Scan for the cell matching the given text and deliver its [x, y] coordinate at center. 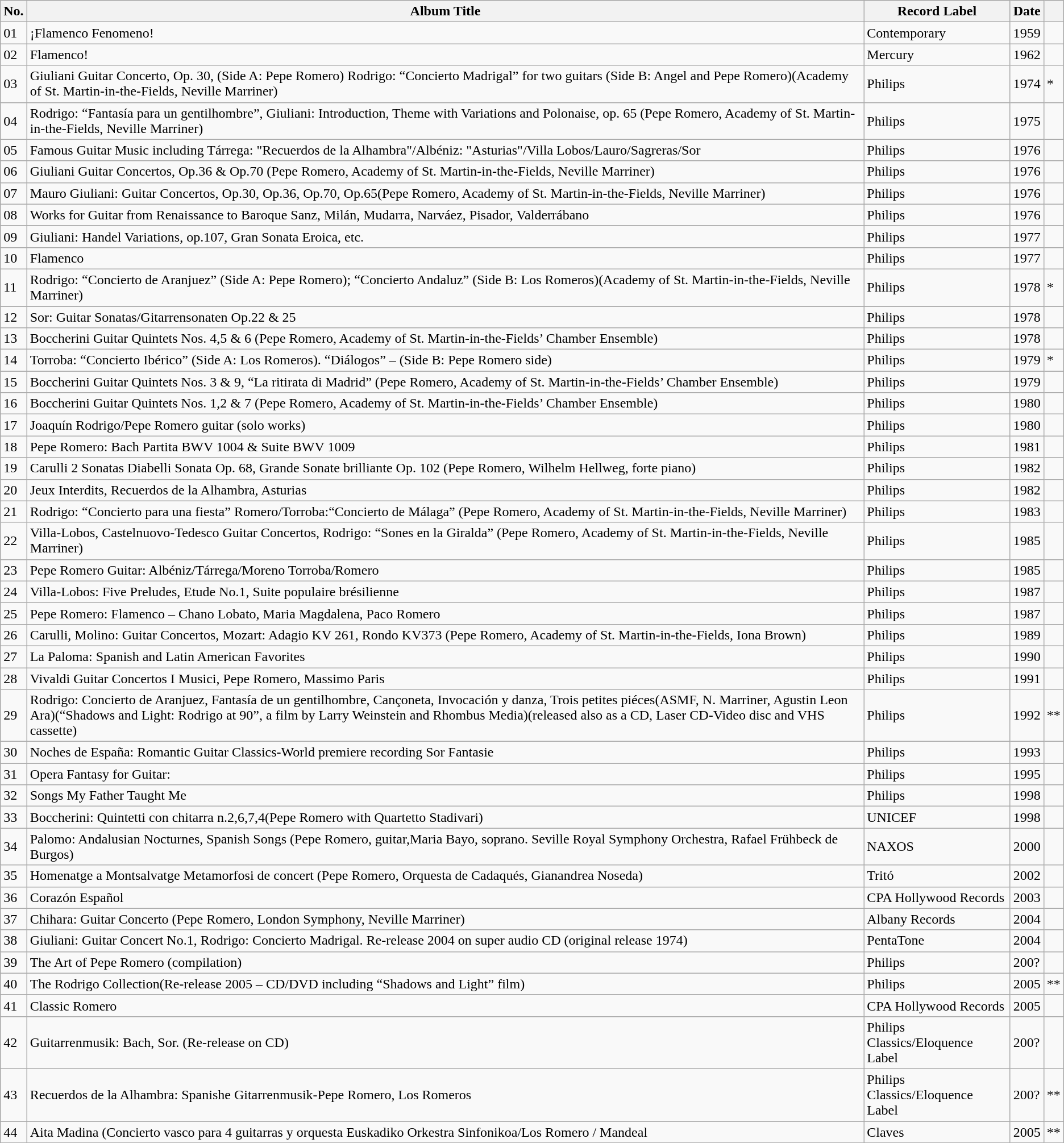
1981 [1026, 447]
Date [1026, 11]
Giuliani: Handel Variations, op.107, Gran Sonata Eroica, etc. [446, 236]
Tritó [937, 876]
06 [14, 172]
Sor: Guitar Sonatas/Gitarrensonaten Op.22 & 25 [446, 317]
Famous Guitar Music including Tárrega: "Recuerdos de la Alhambra"/Albéniz: "Asturias"/Villa Lobos/Lauro/Sagreras/Sor [446, 150]
1983 [1026, 512]
24 [14, 592]
23 [14, 570]
Contemporary [937, 33]
Vivaldi Guitar Concertos I Musici, Pepe Romero, Massimo Paris [446, 678]
The Art of Pepe Romero (compilation) [446, 962]
Flamenco! [446, 55]
04 [14, 120]
Mauro Giuliani: Guitar Concertos, Op.30, Op.36, Op.70, Op.65(Pepe Romero, Academy of St. Martin-in-the-Fields, Neville Marriner) [446, 193]
Boccherini Guitar Quintets Nos. 3 & 9, “La ritirata di Madrid” (Pepe Romero, Academy of St. Martin-in-the-Fields’ Chamber Ensemble) [446, 382]
08 [14, 215]
Album Title [446, 11]
40 [14, 984]
Works for Guitar from Renaissance to Baroque Sanz, Milán, Mudarra, Narváez, Pisador, Valderrábano [446, 215]
1962 [1026, 55]
Albany Records [937, 919]
1995 [1026, 774]
Corazón Español [446, 897]
Torroba: “Concierto Ibérico” (Side A: Los Romeros). “Diálogos” – (Side B: Pepe Romero side) [446, 360]
Recuerdos de la Alhambra: Spanishe Gitarrenmusik-Pepe Romero, Los Romeros [446, 1095]
29 [14, 716]
02 [14, 55]
28 [14, 678]
1974 [1026, 84]
Boccherini Guitar Quintets Nos. 1,2 & 7 (Pepe Romero, Academy of St. Martin-in-the-Fields’ Chamber Ensemble) [446, 404]
Pepe Romero: Flamenco – Chano Lobato, Maria Magdalena, Paco Romero [446, 613]
Jeux Interdits, Recuerdos de la Alhambra, Asturias [446, 490]
36 [14, 897]
34 [14, 847]
Rodrigo: “Concierto para una fiesta” Romero/Torroba:“Concierto de Málaga” (Pepe Romero, Academy of St. Martin-in-the-Fields, Neville Marriner) [446, 512]
Songs My Father Taught Me [446, 796]
Boccherini: Quintetti con chitarra n.2,6,7,4(Pepe Romero with Quartetto Stadivari) [446, 817]
20 [14, 490]
35 [14, 876]
Palomo: Andalusian Nocturnes, Spanish Songs (Pepe Romero, guitar,Maria Bayo, soprano. Seville Royal Symphony Orchestra, Rafael Frühbeck de Burgos) [446, 847]
30 [14, 753]
22 [14, 541]
1992 [1026, 716]
Claves [937, 1132]
42 [14, 1042]
26 [14, 635]
Flamenco [446, 258]
07 [14, 193]
18 [14, 447]
Record Label [937, 11]
33 [14, 817]
25 [14, 613]
2002 [1026, 876]
03 [14, 84]
09 [14, 236]
13 [14, 339]
44 [14, 1132]
UNICEF [937, 817]
1959 [1026, 33]
Aita Madina (Concierto vasco para 4 guitarras y orquesta Euskadiko Orkestra Sinfonikoa/Los Romero / Mandeal [446, 1132]
10 [14, 258]
38 [14, 941]
39 [14, 962]
11 [14, 288]
La Paloma: Spanish and Latin American Favorites [446, 656]
43 [14, 1095]
14 [14, 360]
1975 [1026, 120]
41 [14, 1005]
Mercury [937, 55]
Chihara: Guitar Concerto (Pepe Romero, London Symphony, Neville Marriner) [446, 919]
NAXOS [937, 847]
15 [14, 382]
27 [14, 656]
19 [14, 468]
The Rodrigo Collection(Re-release 2005 – CD/DVD including “Shadows and Light” film) [446, 984]
Noches de España: Romantic Guitar Classics-World premiere recording Sor Fantasie [446, 753]
Carulli, Molino: Guitar Concertos, Mozart: Adagio KV 261, Rondo KV373 (Pepe Romero, Academy of St. Martin-in-the-Fields, Iona Brown) [446, 635]
05 [14, 150]
Guitarrenmusik: Bach, Sor. (Re-release on CD) [446, 1042]
Carulli 2 Sonatas Diabelli Sonata Op. 68, Grande Sonate brilliante Op. 102 (Pepe Romero, Wilhelm Hellweg, forte piano) [446, 468]
Giuliani: Guitar Concert No.1, Rodrigo: Concierto Madrigal. Re-release 2004 on super audio CD (original release 1974) [446, 941]
Joaquín Rodrigo/Pepe Romero guitar (solo works) [446, 425]
1991 [1026, 678]
No. [14, 11]
Boccherini Guitar Quintets Nos. 4,5 & 6 (Pepe Romero, Academy of St. Martin-in-the-Fields’ Chamber Ensemble) [446, 339]
Pepe Romero Guitar: Albéniz/Tárrega/Moreno Torroba/Romero [446, 570]
12 [14, 317]
¡Flamenco Fenomeno! [446, 33]
Villa-Lobos: Five Preludes, Etude No.1, Suite populaire brésilienne [446, 592]
Giuliani Guitar Concertos, Op.36 & Op.70 (Pepe Romero, Academy of St. Martin-in-the-Fields, Neville Marriner) [446, 172]
32 [14, 796]
37 [14, 919]
Opera Fantasy for Guitar: [446, 774]
1993 [1026, 753]
2000 [1026, 847]
1990 [1026, 656]
21 [14, 512]
16 [14, 404]
17 [14, 425]
Pepe Romero: Bach Partita BWV 1004 & Suite BWV 1009 [446, 447]
1989 [1026, 635]
Classic Romero [446, 1005]
Homenatge a Montsalvatge Metamorfosi de concert (Pepe Romero, Orquesta de Cadaqués, Gianandrea Noseda) [446, 876]
01 [14, 33]
31 [14, 774]
2003 [1026, 897]
PentaTone [937, 941]
